Search for the cell housing the specified text and yield its (x, y) center coordinate. 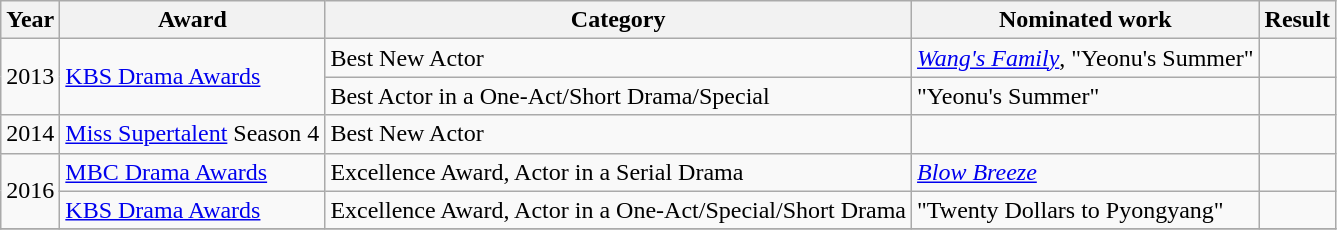
Excellence Award, Actor in a One-Act/Special/Short Drama (618, 210)
Award (192, 20)
Wang's Family, "Yeonu's Summer" (1086, 58)
Nominated work (1086, 20)
Best Actor in a One-Act/Short Drama/Special (618, 96)
Category (618, 20)
Excellence Award, Actor in a Serial Drama (618, 172)
Result (1297, 20)
Miss Supertalent Season 4 (192, 134)
2013 (30, 77)
2014 (30, 134)
"Twenty Dollars to Pyongyang" (1086, 210)
Year (30, 20)
2016 (30, 191)
Blow Breeze (1086, 172)
MBC Drama Awards (192, 172)
"Yeonu's Summer" (1086, 96)
